Output the [x, y] coordinate of the center of the cell containing the given text.  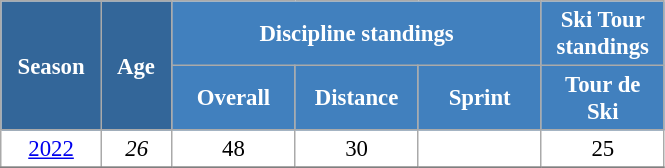
2022 [52, 149]
Age [136, 66]
25 [602, 149]
30 [356, 149]
48 [234, 149]
Discipline standings [356, 34]
26 [136, 149]
Season [52, 66]
Overall [234, 98]
Sprint [480, 98]
Ski Tour standings [602, 34]
Distance [356, 98]
Tour deSki [602, 98]
